Scan for the cell matching the given text and deliver its (X, Y) coordinate at center. 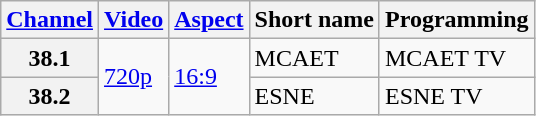
MCAET TV (456, 58)
ESNE TV (456, 96)
16:9 (209, 77)
Aspect (209, 20)
Short name (314, 20)
38.1 (50, 58)
Channel (50, 20)
Programming (456, 20)
Video (134, 20)
MCAET (314, 58)
ESNE (314, 96)
720p (134, 77)
38.2 (50, 96)
